Find where the given text appears and provide that cell's center as [X, Y] coordinate. 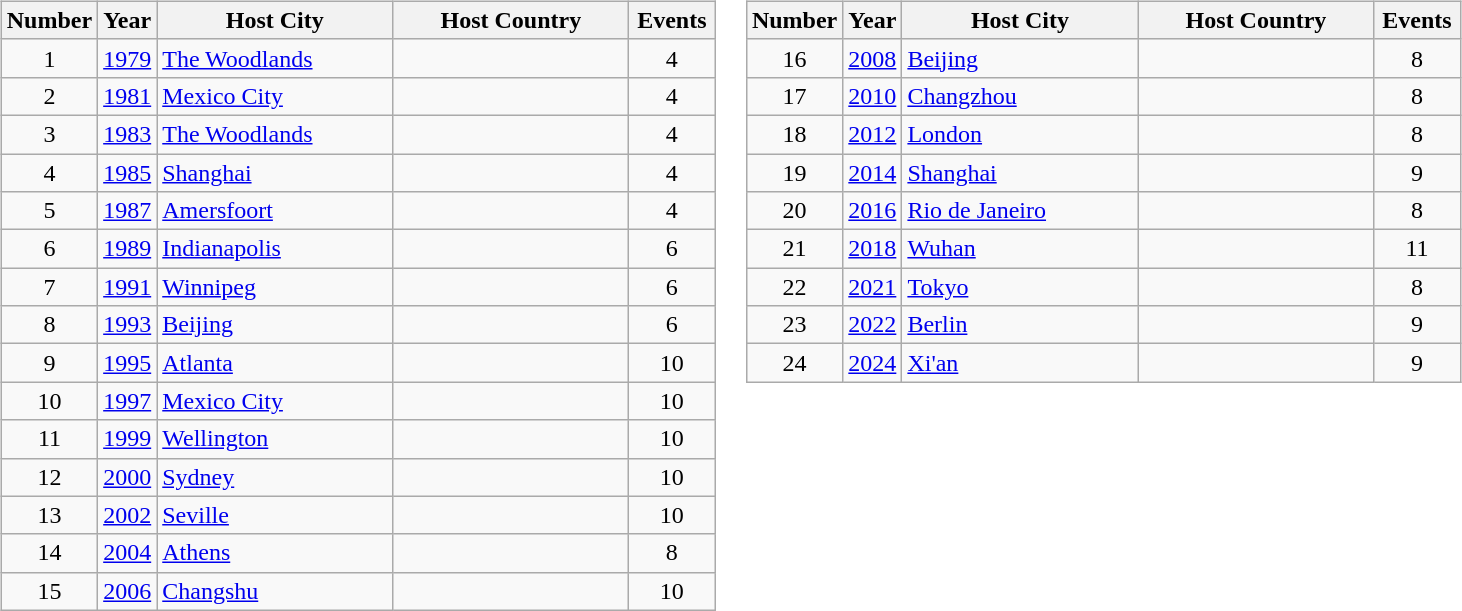
13 [49, 515]
London [1020, 134]
Changzhou [1020, 96]
1989 [128, 249]
Wellington [275, 439]
7 [49, 287]
Tokyo [1020, 287]
2018 [872, 249]
Athens [275, 553]
1997 [128, 401]
2014 [872, 173]
20 [794, 211]
2006 [128, 591]
2021 [872, 287]
1993 [128, 325]
5 [49, 211]
2022 [872, 325]
2016 [872, 211]
Xi'an [1020, 363]
1991 [128, 287]
17 [794, 96]
Atlanta [275, 363]
22 [794, 287]
1985 [128, 173]
3 [49, 134]
24 [794, 363]
19 [794, 173]
Winnipeg [275, 287]
Indianapolis [275, 249]
1987 [128, 211]
16 [794, 58]
15 [49, 591]
1999 [128, 439]
18 [794, 134]
2012 [872, 134]
21 [794, 249]
1 [49, 58]
2 [49, 96]
Seville [275, 515]
Amersfoort [275, 211]
1979 [128, 58]
23 [794, 325]
Rio de Janeiro [1020, 211]
2010 [872, 96]
12 [49, 477]
Wuhan [1020, 249]
Changshu [275, 591]
1981 [128, 96]
Sydney [275, 477]
Berlin [1020, 325]
1995 [128, 363]
1983 [128, 134]
2004 [128, 553]
2000 [128, 477]
2002 [128, 515]
2024 [872, 363]
14 [49, 553]
2008 [872, 58]
